Capture the cell that displays the provided text and extract its (x, y) central coordinate. 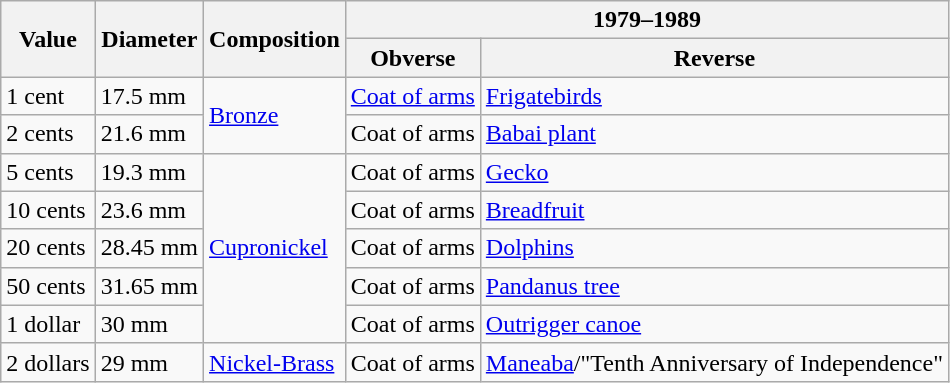
Breadfruit (714, 210)
Babai plant (714, 134)
20 cents (48, 248)
31.65 mm (149, 286)
21.6 mm (149, 134)
Gecko (714, 172)
Dolphins (714, 248)
2 cents (48, 134)
Outrigger canoe (714, 324)
Composition (275, 39)
Bronze (275, 115)
30 mm (149, 324)
Frigatebirds (714, 96)
Value (48, 39)
Nickel-Brass (275, 362)
Reverse (714, 58)
29 mm (149, 362)
28.45 mm (149, 248)
Maneaba/"Tenth Anniversary of Independence" (714, 362)
5 cents (48, 172)
1 cent (48, 96)
2 dollars (48, 362)
50 cents (48, 286)
23.6 mm (149, 210)
Pandanus tree (714, 286)
1979–1989 (646, 20)
17.5 mm (149, 96)
10 cents (48, 210)
19.3 mm (149, 172)
Diameter (149, 39)
Cupronickel (275, 248)
1 dollar (48, 324)
Obverse (412, 58)
